Capture the cell that displays the provided text and extract its (X, Y) central coordinate. 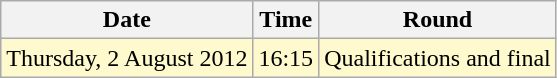
Thursday, 2 August 2012 (127, 58)
Date (127, 20)
Round (438, 20)
Qualifications and final (438, 58)
16:15 (286, 58)
Time (286, 20)
